For the text-containing cell, return its midpoint in (x, y) coordinate format. 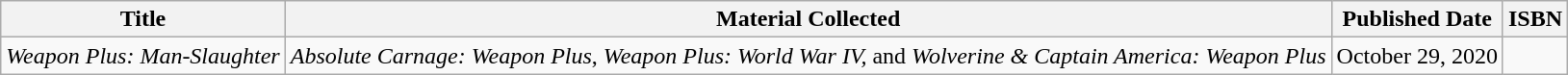
Absolute Carnage: Weapon Plus, Weapon Plus: World War IV, and Wolverine & Captain America: Weapon Plus (809, 56)
October 29, 2020 (1417, 56)
Published Date (1417, 19)
Material Collected (809, 19)
Title (142, 19)
ISBN (1534, 19)
Weapon Plus: Man-Slaughter (142, 56)
